Output the (x, y) coordinate of the center of the cell containing the given text.  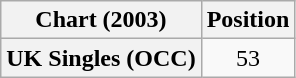
Chart (2003) (101, 20)
53 (248, 58)
Position (248, 20)
UK Singles (OCC) (101, 58)
